Scan for the cell matching the given text and deliver its (X, Y) coordinate at center. 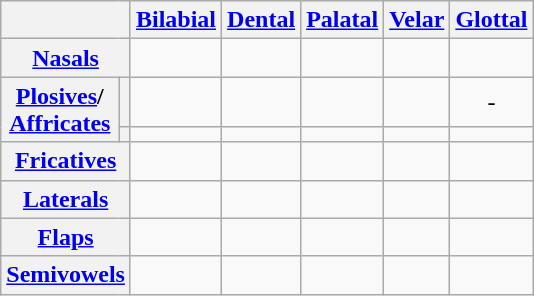
Velar (417, 20)
Palatal (342, 20)
Nasals (66, 58)
Fricatives (66, 161)
Semivowels (66, 275)
Flaps (66, 237)
Plosives/Affricates (60, 110)
Glottal (492, 20)
Bilabial (176, 20)
- (492, 102)
Laterals (66, 199)
Dental (262, 20)
